Determine the [X, Y] coordinate at the center of the cell enclosing the given text.  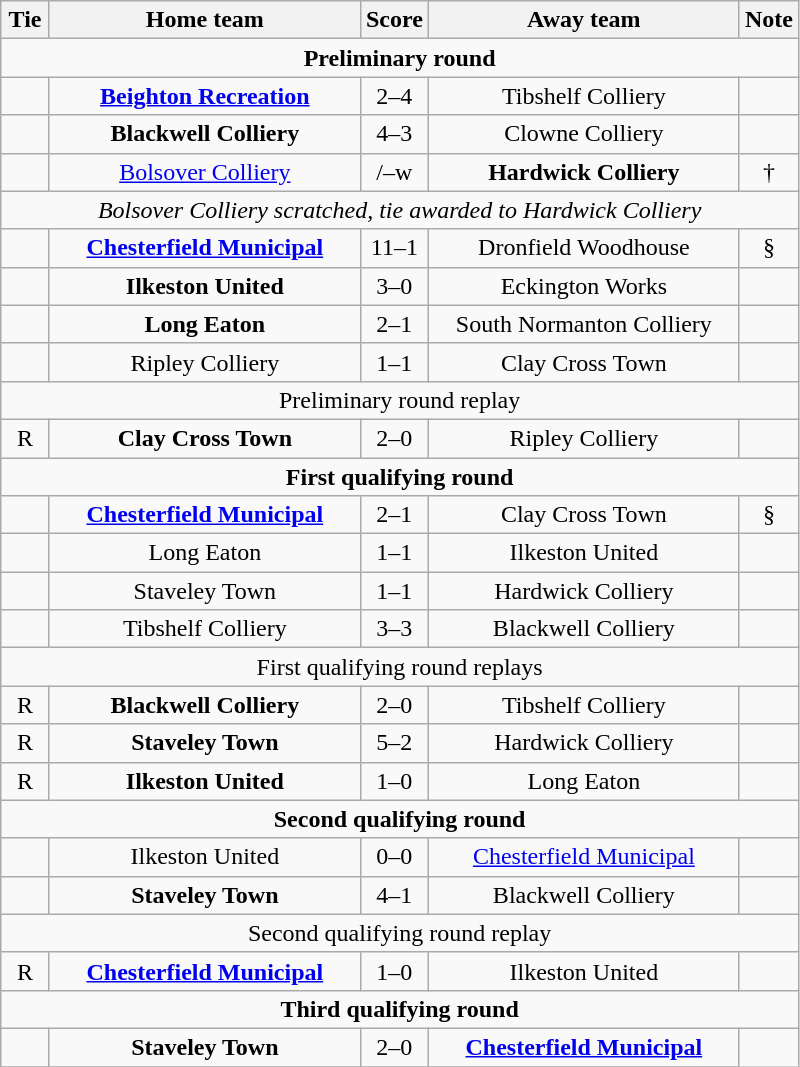
Second qualifying round [400, 819]
Clowne Colliery [584, 134]
Bolsover Colliery [204, 172]
5–2 [394, 743]
Bolsover Colliery scratched, tie awarded to Hardwick Colliery [400, 210]
Score [394, 20]
Beighton Recreation [204, 96]
3–0 [394, 286]
Tie [26, 20]
3–3 [394, 629]
Preliminary round [400, 58]
Home team [204, 20]
11–1 [394, 248]
First qualifying round replays [400, 667]
0–0 [394, 857]
4–1 [394, 895]
Dronfield Woodhouse [584, 248]
First qualifying round [400, 477]
Note [768, 20]
South Normanton Colliery [584, 324]
Third qualifying round [400, 1009]
Away team [584, 20]
/–w [394, 172]
Eckington Works [584, 286]
Preliminary round replay [400, 400]
2–4 [394, 96]
4–3 [394, 134]
Second qualifying round replay [400, 933]
† [768, 172]
